Detect which cell encompasses the target text, then output its [X, Y] center coordinate. 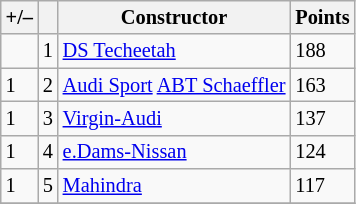
DS Techeetah [174, 51]
Mahindra [174, 186]
4 [48, 152]
124 [322, 152]
Virgin-Audi [174, 118]
117 [322, 186]
Audi Sport ABT Schaeffler [174, 85]
163 [322, 85]
Constructor [174, 17]
137 [322, 118]
+/– [20, 17]
Points [322, 17]
188 [322, 51]
e.Dams-Nissan [174, 152]
3 [48, 118]
2 [48, 85]
5 [48, 186]
